Pinpoint the cell where the given text exists, returning its [x, y] midpoint coordinate. 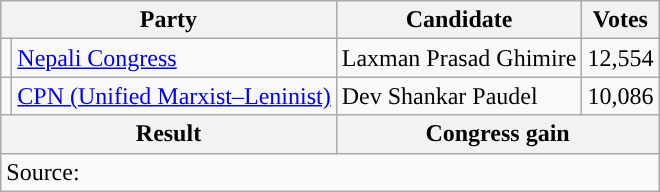
Laxman Prasad Ghimire [459, 58]
Nepali Congress [174, 58]
Result [168, 134]
Votes [620, 20]
Source: [330, 172]
Party [168, 20]
Candidate [459, 20]
Congress gain [498, 134]
Dev Shankar Paudel [459, 96]
10,086 [620, 96]
CPN (Unified Marxist–Leninist) [174, 96]
12,554 [620, 58]
